Capture the cell that displays the provided text and extract its (x, y) central coordinate. 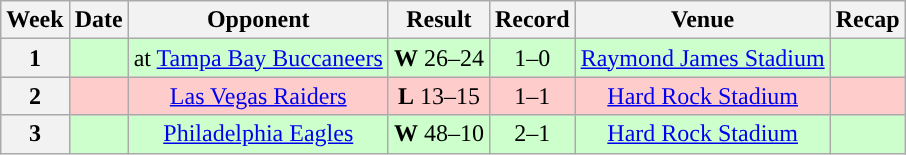
W 26–24 (438, 58)
Date (98, 20)
Las Vegas Raiders (258, 96)
Week (35, 20)
L 13–15 (438, 96)
Result (438, 20)
2–1 (532, 134)
Recap (868, 20)
Philadelphia Eagles (258, 134)
Raymond James Stadium (702, 58)
at Tampa Bay Buccaneers (258, 58)
Venue (702, 20)
1–1 (532, 96)
1 (35, 58)
Record (532, 20)
2 (35, 96)
3 (35, 134)
1–0 (532, 58)
W 48–10 (438, 134)
Opponent (258, 20)
